Output the [X, Y] coordinate of the center of the cell containing the given text.  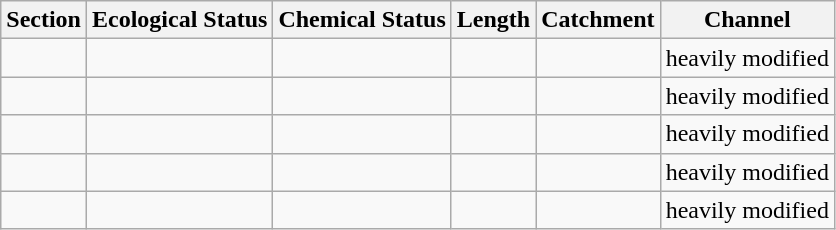
Chemical Status [362, 20]
Catchment [598, 20]
Ecological Status [179, 20]
Length [493, 20]
Channel [747, 20]
Section [44, 20]
